From the cell containing the given text, extract its center point as [X, Y] coordinate. 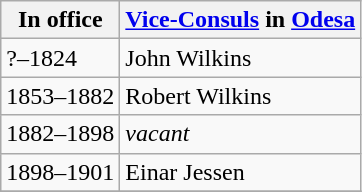
Vice-Consuls in Odesa [240, 20]
1853–1882 [60, 96]
1882–1898 [60, 134]
vacant [240, 134]
Einar Jessen [240, 172]
1898–1901 [60, 172]
In office [60, 20]
John Wilkins [240, 58]
Robert Wilkins [240, 96]
?–1824 [60, 58]
